Identify which cell holds the provided text, then report its (x, y) central coordinate. 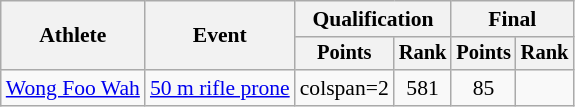
50 m rifle prone (220, 88)
Event (220, 36)
Qualification (374, 19)
colspan=2 (344, 88)
581 (423, 88)
Final (512, 19)
Wong Foo Wah (73, 88)
Athlete (73, 36)
85 (483, 88)
